Return (x, y) of the center of cell containing provided text 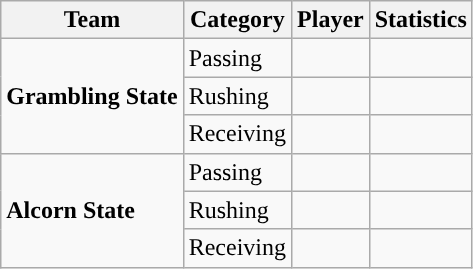
Grambling State (92, 96)
Category (237, 20)
Alcorn State (92, 210)
Team (92, 20)
Statistics (420, 20)
Player (331, 20)
